Find where the given text appears and provide that cell's center as [x, y] coordinate. 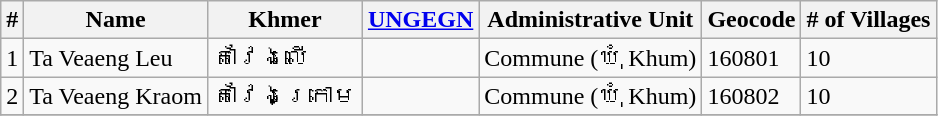
160802 [752, 96]
# of Villages [868, 20]
1 [12, 58]
Administrative Unit [590, 20]
Khmer [284, 20]
# [12, 20]
UNGEGN [420, 20]
Geocode [752, 20]
2 [12, 96]
តាវែងក្រោម [284, 96]
Name [116, 20]
Ta Veaeng Leu [116, 58]
Ta Veaeng Kraom [116, 96]
160801 [752, 58]
តាវែងលើ [284, 58]
